Locate the cell with the specified text and output its [X, Y] center coordinate. 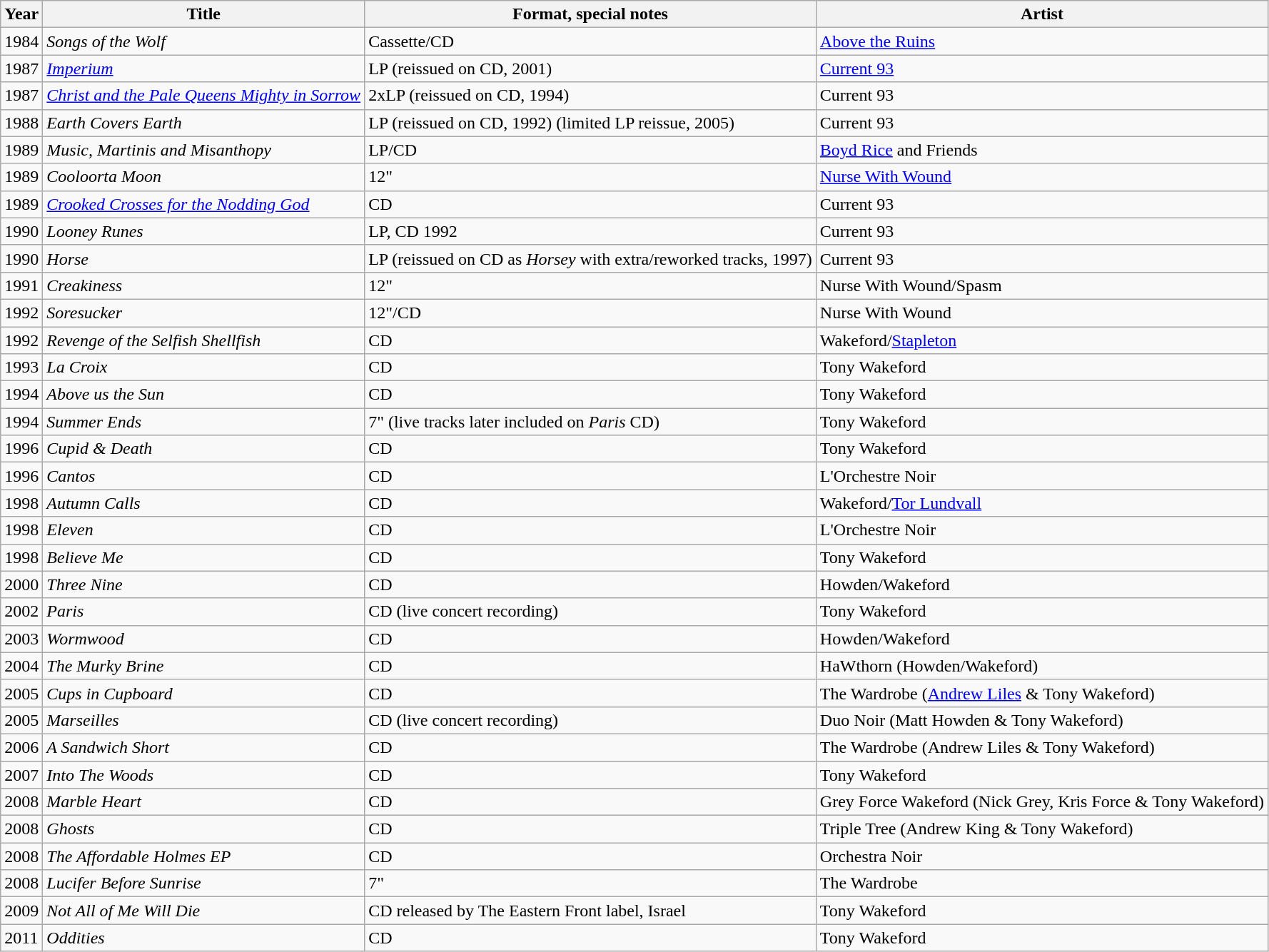
Triple Tree (Andrew King & Tony Wakeford) [1042, 829]
Year [21, 14]
Nurse With Wound/Spasm [1042, 285]
Cups in Cupboard [204, 693]
Ghosts [204, 829]
12"/CD [591, 313]
Into The Woods [204, 774]
Lucifer Before Sunrise [204, 883]
Cantos [204, 476]
Revenge of the Selfish Shellfish [204, 340]
Believe Me [204, 557]
2002 [21, 612]
Wakeford/Stapleton [1042, 340]
LP/CD [591, 150]
Cassette/CD [591, 41]
La Croix [204, 368]
Summer Ends [204, 422]
2009 [21, 911]
Orchestra Noir [1042, 856]
1991 [21, 285]
Wakeford/Tor Lundvall [1042, 503]
Wormwood [204, 639]
2000 [21, 584]
Marble Heart [204, 802]
Soresucker [204, 313]
LP, CD 1992 [591, 231]
2007 [21, 774]
Music, Martinis and Misanthopy [204, 150]
Horse [204, 258]
Crooked Crosses for the Nodding God [204, 204]
2003 [21, 639]
Songs of the Wolf [204, 41]
A Sandwich Short [204, 747]
Oddities [204, 938]
Eleven [204, 530]
LP (reissued on CD, 1992) (limited LP reissue, 2005) [591, 123]
Marseilles [204, 720]
Cupid & Death [204, 449]
Christ and the Pale Queens Mighty in Sorrow [204, 96]
Autumn Calls [204, 503]
Grey Force Wakeford (Nick Grey, Kris Force & Tony Wakeford) [1042, 802]
Title [204, 14]
Format, special notes [591, 14]
1993 [21, 368]
HaWthorn (Howden/Wakeford) [1042, 666]
2011 [21, 938]
1984 [21, 41]
Duo Noir (Matt Howden & Tony Wakeford) [1042, 720]
2004 [21, 666]
1988 [21, 123]
Cooloorta Moon [204, 177]
Above the Ruins [1042, 41]
The Affordable Holmes EP [204, 856]
7" [591, 883]
7" (live tracks later included on Paris CD) [591, 422]
LP (reissued on CD, 2001) [591, 69]
The Wardrobe [1042, 883]
Not All of Me Will Die [204, 911]
Above us the Sun [204, 395]
2006 [21, 747]
Earth Covers Earth [204, 123]
Creakiness [204, 285]
CD released by The Eastern Front label, Israel [591, 911]
LP (reissued on CD as Horsey with extra/reworked tracks, 1997) [591, 258]
Imperium [204, 69]
Artist [1042, 14]
Three Nine [204, 584]
Looney Runes [204, 231]
The Murky Brine [204, 666]
2xLP (reissued on CD, 1994) [591, 96]
Boyd Rice and Friends [1042, 150]
Paris [204, 612]
